From the cell containing the given text, extract its center point as (x, y) coordinate. 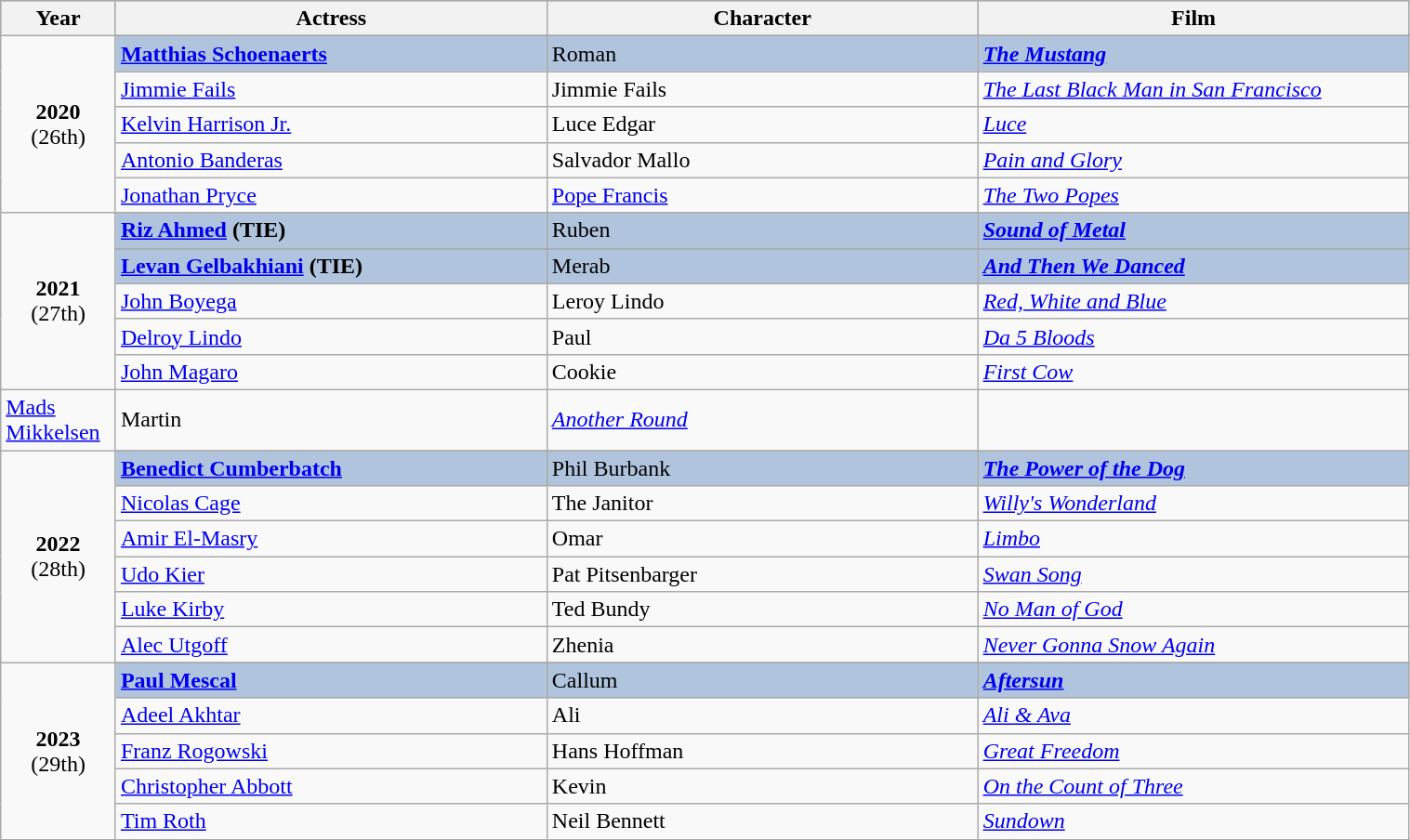
Mads Mikkelsen (59, 420)
Cookie (762, 372)
Aftersun (1193, 680)
Martin (331, 420)
Paul (762, 336)
Zhenia (762, 645)
Ali (762, 715)
Kevin (762, 786)
Udo Kier (331, 574)
And Then We Danced (1193, 266)
John Boyega (331, 301)
The Power of the Dog (1193, 467)
John Magaro (331, 372)
Willy's Wonderland (1193, 504)
2021(27th) (59, 301)
The Mustang (1193, 54)
Riz Ahmed (TIE) (331, 230)
Merab (762, 266)
Da 5 Bloods (1193, 336)
Christopher Abbott (331, 786)
Ali & Ava (1193, 715)
Paul Mescal (331, 680)
Year (59, 19)
Actress (331, 19)
Pope Francis (762, 195)
Matthias Schoenaerts (331, 54)
Delroy Lindo (331, 336)
Pain and Glory (1193, 160)
Pat Pitsenbarger (762, 574)
Another Round (762, 420)
Benedict Cumberbatch (331, 467)
Luce Edgar (762, 125)
Phil Burbank (762, 467)
Leroy Lindo (762, 301)
Ruben (762, 230)
Character (762, 19)
Callum (762, 680)
Never Gonna Snow Again (1193, 645)
Luce (1193, 125)
Amir El-Masry (331, 539)
No Man of God (1193, 610)
Hans Hoffman (762, 751)
The Two Popes (1193, 195)
Adeel Akhtar (331, 715)
Red, White and Blue (1193, 301)
Kelvin Harrison Jr. (331, 125)
Salvador Mallo (762, 160)
Franz Rogowski (331, 751)
2023(29th) (59, 751)
Neil Bennett (762, 821)
Levan Gelbakhiani (TIE) (331, 266)
Limbo (1193, 539)
2022(28th) (59, 556)
Roman (762, 54)
Tim Roth (331, 821)
The Last Black Man in San Francisco (1193, 89)
2020(26th) (59, 125)
Great Freedom (1193, 751)
Sound of Metal (1193, 230)
Swan Song (1193, 574)
Antonio Banderas (331, 160)
Jonathan Pryce (331, 195)
Nicolas Cage (331, 504)
Ted Bundy (762, 610)
Luke Kirby (331, 610)
Omar (762, 539)
Sundown (1193, 821)
Alec Utgoff (331, 645)
On the Count of Three (1193, 786)
The Janitor (762, 504)
Film (1193, 19)
First Cow (1193, 372)
